Output the [x, y] coordinate of the center of the cell containing the given text.  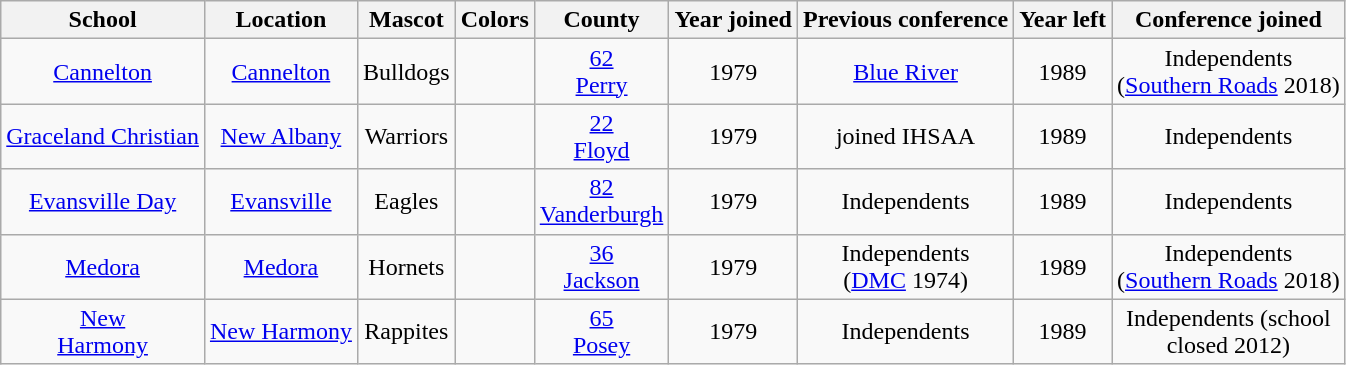
65 Posey [602, 332]
36 Jackson [602, 266]
Year joined [734, 20]
Blue River [905, 72]
Hornets [406, 266]
Bulldogs [406, 72]
Conference joined [1229, 20]
Evansville [280, 202]
Previous conference [905, 20]
School [103, 20]
joined IHSAA [905, 136]
Year left [1063, 20]
County [602, 20]
Evansville Day [103, 202]
Rappites [406, 332]
Warriors [406, 136]
Graceland Christian [103, 136]
82 Vanderburgh [602, 202]
62 Perry [602, 72]
Eagles [406, 202]
22 Floyd [602, 136]
Independents(DMC 1974) [905, 266]
Mascot [406, 20]
New Albany [280, 136]
Colors [494, 20]
Location [280, 20]
Independents (schoolclosed 2012) [1229, 332]
